Search for the cell housing the specified text and yield its (X, Y) center coordinate. 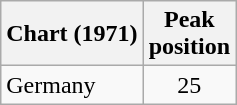
Peakposition (189, 34)
Chart (1971) (72, 34)
Germany (72, 85)
25 (189, 85)
